Provide the (X, Y) coordinate of the cell's center where the given text is located.  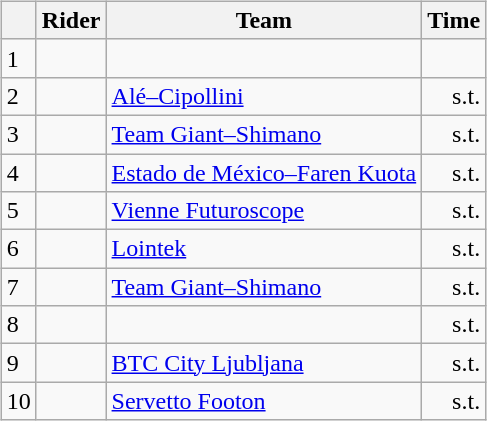
4 (18, 173)
10 (18, 401)
Lointek (264, 249)
Servetto Footon (264, 401)
Alé–Cipollini (264, 96)
Time (454, 20)
5 (18, 211)
Team (264, 20)
2 (18, 96)
6 (18, 249)
1 (18, 58)
8 (18, 325)
Rider (71, 20)
7 (18, 287)
Estado de México–Faren Kuota (264, 173)
3 (18, 134)
9 (18, 363)
BTC City Ljubljana (264, 363)
Vienne Futuroscope (264, 211)
